Provide the (x, y) coordinate of the cell's center where the given text is located.  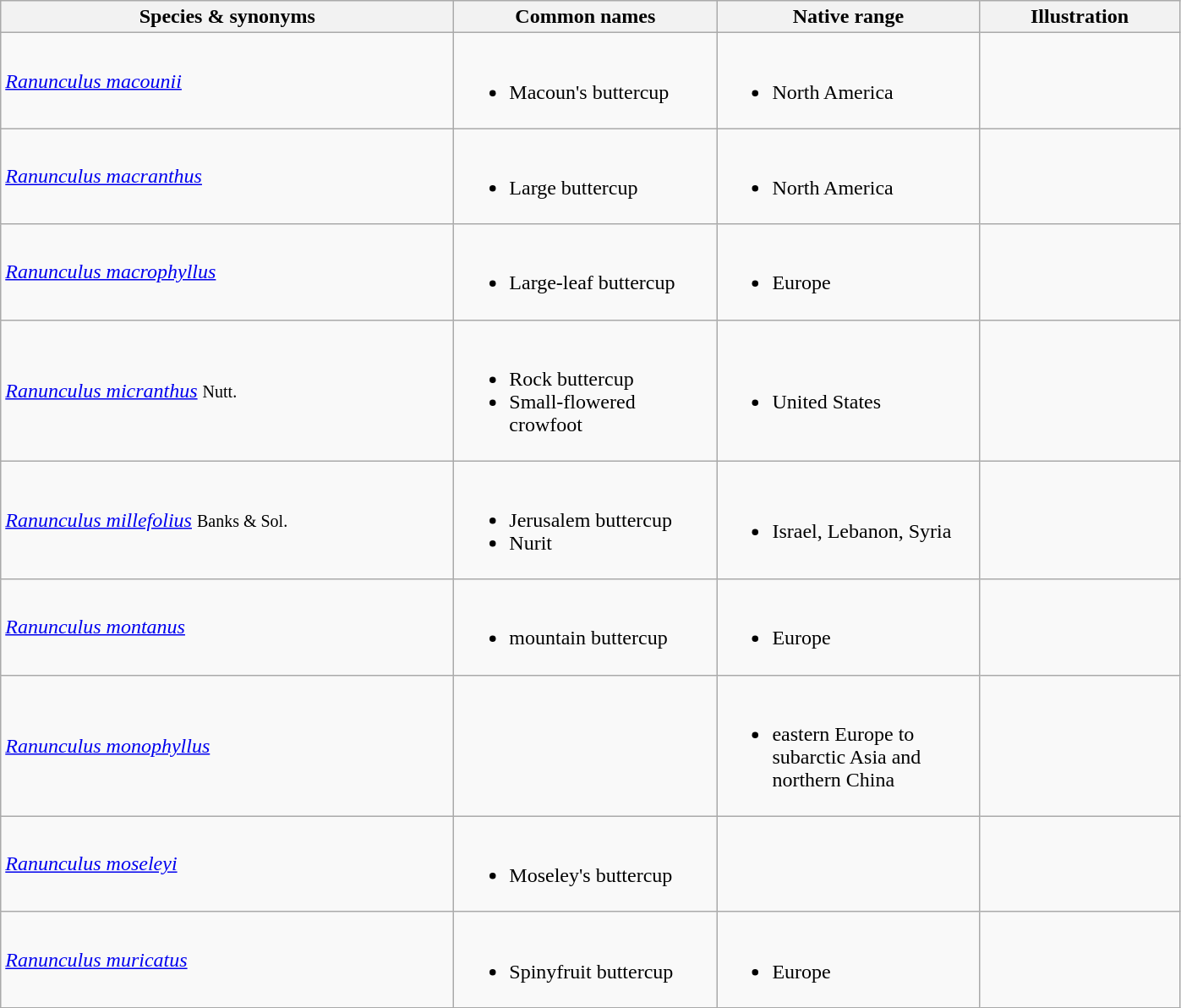
Ranunculus moseleyi (227, 864)
Common names (585, 17)
Ranunculus macranthus (227, 176)
Ranunculus macounii (227, 81)
Ranunculus micranthus Nutt. (227, 391)
Ranunculus muricatus (227, 959)
Ranunculus montanus (227, 627)
Native range (849, 17)
Israel, Lebanon, Syria (849, 520)
Large-leaf buttercup (585, 272)
Macoun's buttercup (585, 81)
Species & synonyms (227, 17)
Ranunculus millefolius Banks & Sol. (227, 520)
United States (849, 391)
Large buttercup (585, 176)
Ranunculus macrophyllus (227, 272)
Jerusalem buttercupNurit (585, 520)
Spinyfruit buttercup (585, 959)
eastern Europe to subarctic Asia and northern China (849, 746)
Illustration (1080, 17)
Moseley's buttercup (585, 864)
Ranunculus monophyllus (227, 746)
mountain buttercup (585, 627)
Rock buttercupSmall-flowered crowfoot (585, 391)
